From the cell containing the given text, extract its center point as [X, Y] coordinate. 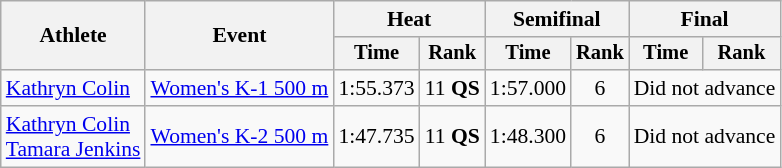
1:47.735 [376, 136]
1:57.000 [528, 88]
1:48.300 [528, 136]
Semifinal [557, 19]
Athlete [74, 36]
Kathryn ColinTamara Jenkins [74, 136]
Heat [408, 19]
Women's K-2 500 m [239, 136]
1:55.373 [376, 88]
Event [239, 36]
Kathryn Colin [74, 88]
Women's K-1 500 m [239, 88]
Final [705, 19]
